Identify which cell holds the provided text, then report its [x, y] central coordinate. 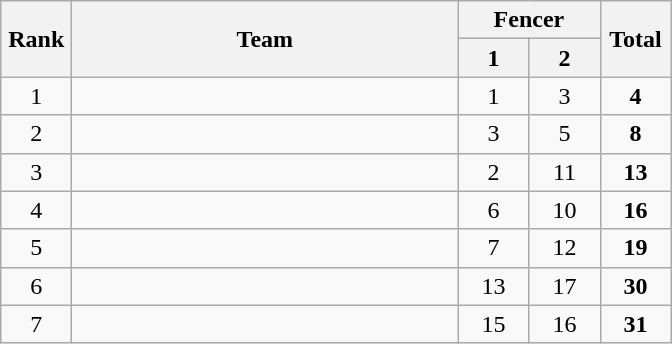
30 [636, 286]
Rank [36, 39]
Total [636, 39]
19 [636, 248]
Fencer [529, 20]
15 [494, 324]
12 [564, 248]
31 [636, 324]
10 [564, 210]
8 [636, 134]
17 [564, 286]
Team [265, 39]
11 [564, 172]
